Extract the [x, y] coordinate from the center of the cell holding the provided text.  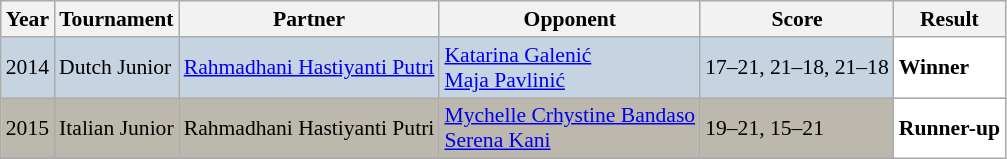
Katarina Galenić Maja Pavlinić [570, 68]
2015 [28, 128]
Winner [950, 68]
Dutch Junior [116, 68]
Mychelle Crhystine Bandaso Serena Kani [570, 128]
Partner [310, 19]
2014 [28, 68]
Runner-up [950, 128]
19–21, 15–21 [797, 128]
Italian Junior [116, 128]
Year [28, 19]
Result [950, 19]
Score [797, 19]
Opponent [570, 19]
17–21, 21–18, 21–18 [797, 68]
Tournament [116, 19]
